Locate the cell with the specified text and output its (x, y) center coordinate. 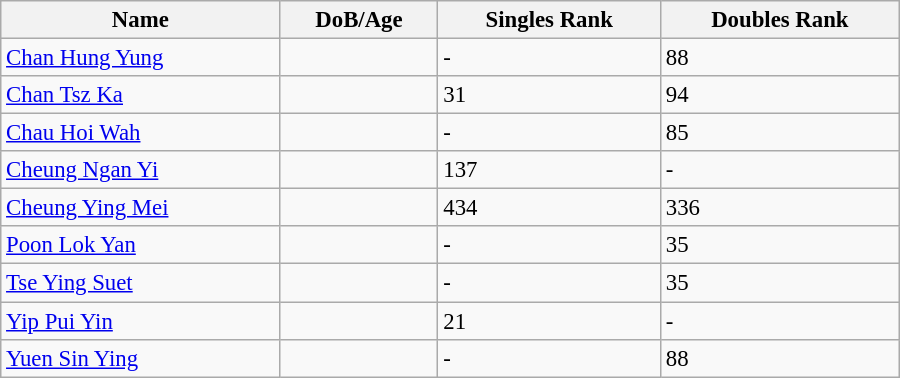
Chan Tsz Ka (140, 95)
Cheung Ngan Yi (140, 170)
85 (780, 133)
434 (549, 208)
137 (549, 170)
Poon Lok Yan (140, 245)
94 (780, 95)
336 (780, 208)
Singles Rank (549, 20)
Chau Hoi Wah (140, 133)
21 (549, 321)
Doubles Rank (780, 20)
Yuen Sin Ying (140, 358)
DoB/Age (359, 20)
Tse Ying Suet (140, 283)
Cheung Ying Mei (140, 208)
Chan Hung Yung (140, 58)
31 (549, 95)
Name (140, 20)
Yip Pui Yin (140, 321)
